Return the (X, Y) coordinate for the center point of the cell that contains the specified text.  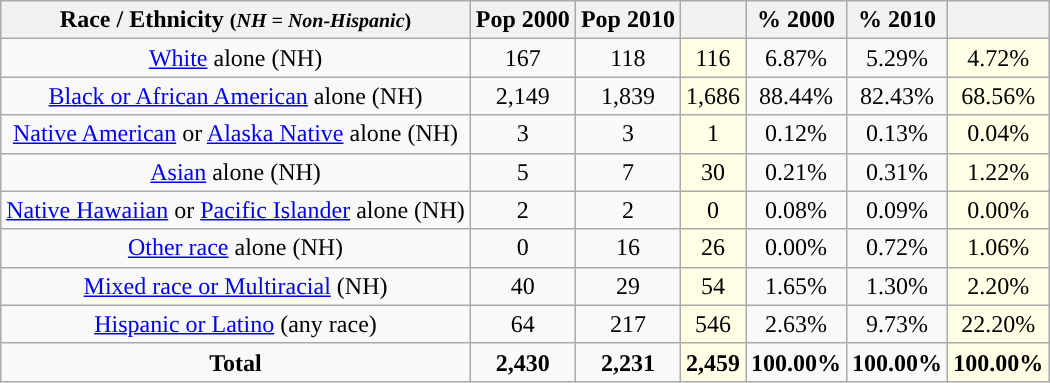
1.65% (796, 286)
29 (628, 286)
116 (712, 58)
% 2000 (796, 20)
0.31% (898, 172)
1.06% (998, 248)
Native American or Alaska Native alone (NH) (236, 134)
2,430 (522, 362)
Pop 2010 (628, 20)
0.04% (998, 134)
82.43% (898, 96)
22.20% (998, 324)
0.13% (898, 134)
2,231 (628, 362)
% 2010 (898, 20)
26 (712, 248)
0.08% (796, 210)
167 (522, 58)
4.72% (998, 58)
Native Hawaiian or Pacific Islander alone (NH) (236, 210)
Hispanic or Latino (any race) (236, 324)
6.87% (796, 58)
2,459 (712, 362)
Race / Ethnicity (NH = Non-Hispanic) (236, 20)
Pop 2000 (522, 20)
1,686 (712, 96)
0.21% (796, 172)
546 (712, 324)
Mixed race or Multiracial (NH) (236, 286)
2,149 (522, 96)
1.30% (898, 286)
1 (712, 134)
118 (628, 58)
30 (712, 172)
64 (522, 324)
217 (628, 324)
1.22% (998, 172)
0.12% (796, 134)
0.09% (898, 210)
Other race alone (NH) (236, 248)
88.44% (796, 96)
68.56% (998, 96)
Asian alone (NH) (236, 172)
Total (236, 362)
16 (628, 248)
5.29% (898, 58)
40 (522, 286)
Black or African American alone (NH) (236, 96)
2.20% (998, 286)
5 (522, 172)
2.63% (796, 324)
7 (628, 172)
0.72% (898, 248)
1,839 (628, 96)
9.73% (898, 324)
54 (712, 286)
White alone (NH) (236, 58)
